Extract the [x, y] coordinate from the center of the cell holding the provided text.  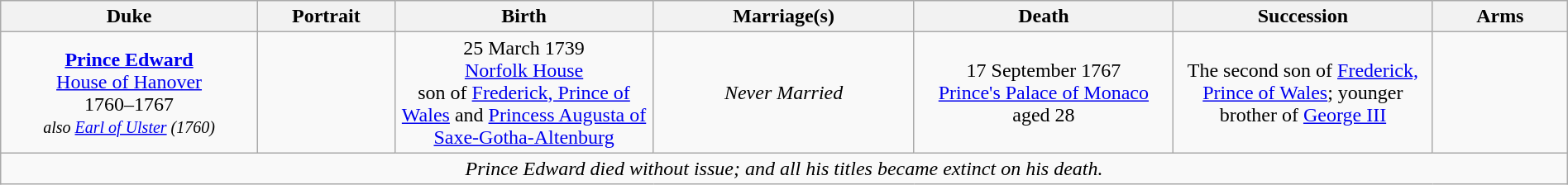
Birth [524, 17]
Prince EdwardHouse of Hanover1760–1767also Earl of Ulster (1760) [129, 92]
Prince Edward died without issue; and all his titles became extinct on his death. [784, 168]
Succession [1303, 17]
25 March 1739Norfolk Houseson of Frederick, Prince of Wales and Princess Augusta of Saxe-Gotha-Altenburg [524, 92]
Death [1044, 17]
Marriage(s) [784, 17]
17 September 1767Prince's Palace of Monacoaged 28 [1044, 92]
Duke [129, 17]
Arms [1500, 17]
Never Married [784, 92]
Portrait [326, 17]
The second son of Frederick, Prince of Wales; younger brother of George III [1303, 92]
